Output the [X, Y] coordinate of the center of the cell containing the given text.  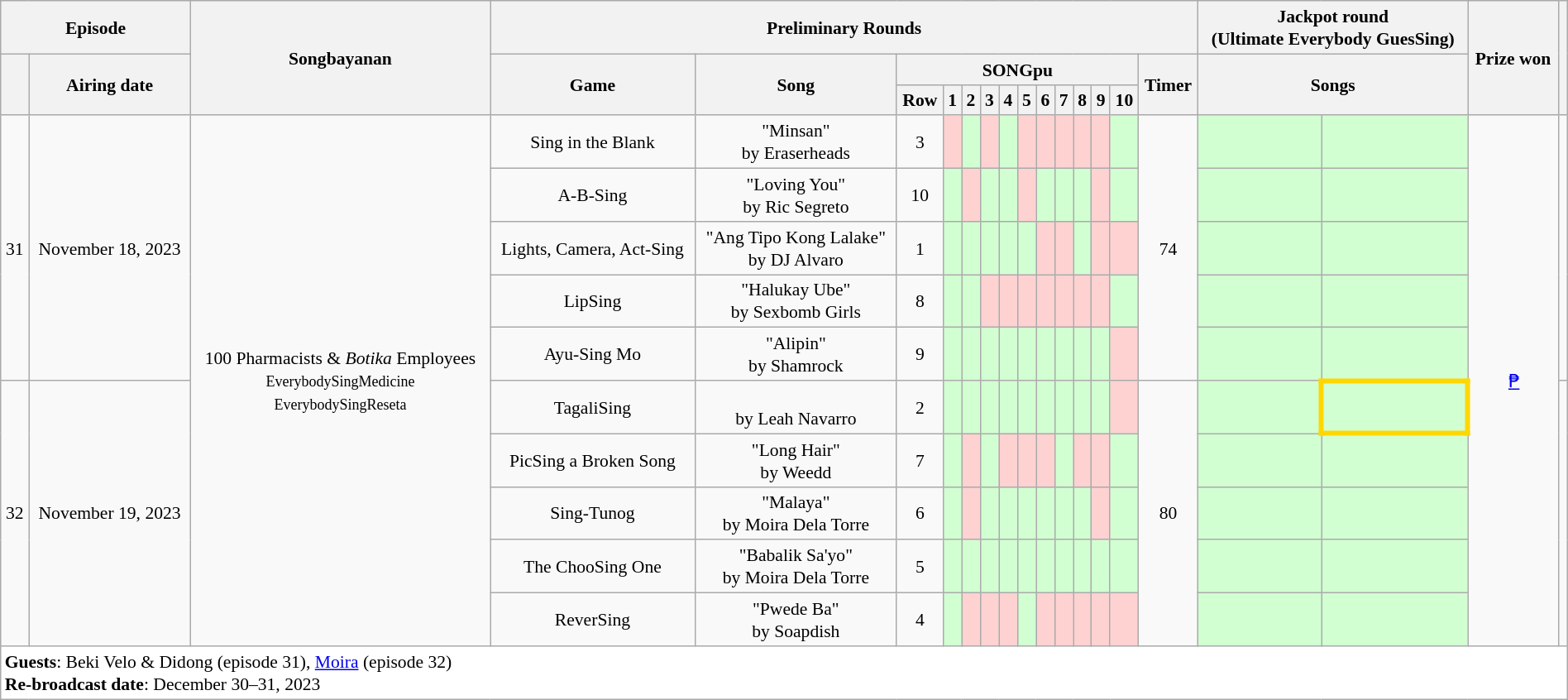
80 [1168, 513]
Airing date [110, 84]
₱ [1513, 381]
32 [15, 513]
"Pwede Ba"by Soapdish [796, 620]
Jackpot round(Ultimate Everybody GuesSing) [1333, 27]
Songs [1333, 84]
A-B-Sing [593, 195]
Prize won [1513, 58]
74 [1168, 248]
"Babalik Sa'yo"by Moira Dela Torre [796, 567]
"Minsan"by Eraserheads [796, 142]
"Halukay Ube"by Sexbomb Girls [796, 301]
"Alipin"by Shamrock [796, 354]
LipSing [593, 301]
31 [15, 248]
SONGpu [1017, 70]
Episode [96, 27]
Ayu-Sing Mo [593, 354]
Row [920, 99]
November 18, 2023 [110, 248]
100 Pharmacists & Botika EmployeesEverybodySingMedicineEverybodySingReseta [340, 381]
"Loving You"by Ric Segreto [796, 195]
Song [796, 84]
PicSing a Broken Song [593, 460]
by Leah Navarro [796, 407]
Songbayanan [340, 58]
"Malaya"by Moira Dela Torre [796, 513]
Timer [1168, 84]
"Long Hair"by Weedd [796, 460]
"Ang Tipo Kong Lalake"by DJ Alvaro [796, 248]
Preliminary Rounds [844, 27]
The ChooSing One [593, 567]
TagaliSing [593, 407]
Sing-Tunog [593, 513]
ReverSing [593, 620]
Game [593, 84]
November 19, 2023 [110, 513]
Guests: Beki Velo & Didong (episode 31), Moira (episode 32)Re-broadcast date: December 30–31, 2023 [784, 673]
Sing in the Blank [593, 142]
Lights, Camera, Act-Sing [593, 248]
